Identify which cell holds the provided text, then report its [X, Y] central coordinate. 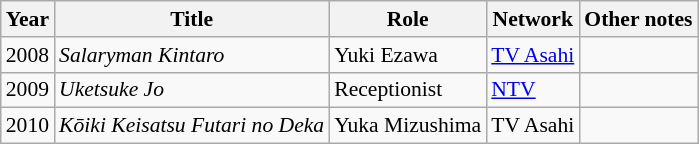
NTV [532, 90]
Other notes [638, 19]
2009 [28, 90]
2008 [28, 55]
Uketsuke Jo [192, 90]
Yuki Ezawa [408, 55]
Salaryman Kintaro [192, 55]
2010 [28, 126]
Yuka Mizushima [408, 126]
Year [28, 19]
Kōiki Keisatsu Futari no Deka [192, 126]
Receptionist [408, 90]
Network [532, 19]
Title [192, 19]
Role [408, 19]
